Provide the [X, Y] coordinate of the cell's center where the given text is located.  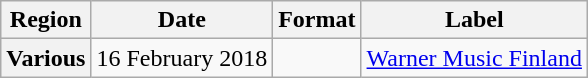
Format [317, 20]
Various [46, 58]
Label [474, 20]
Date [182, 20]
Region [46, 20]
16 February 2018 [182, 58]
Warner Music Finland [474, 58]
